Pinpoint the cell where the given text exists, returning its (x, y) midpoint coordinate. 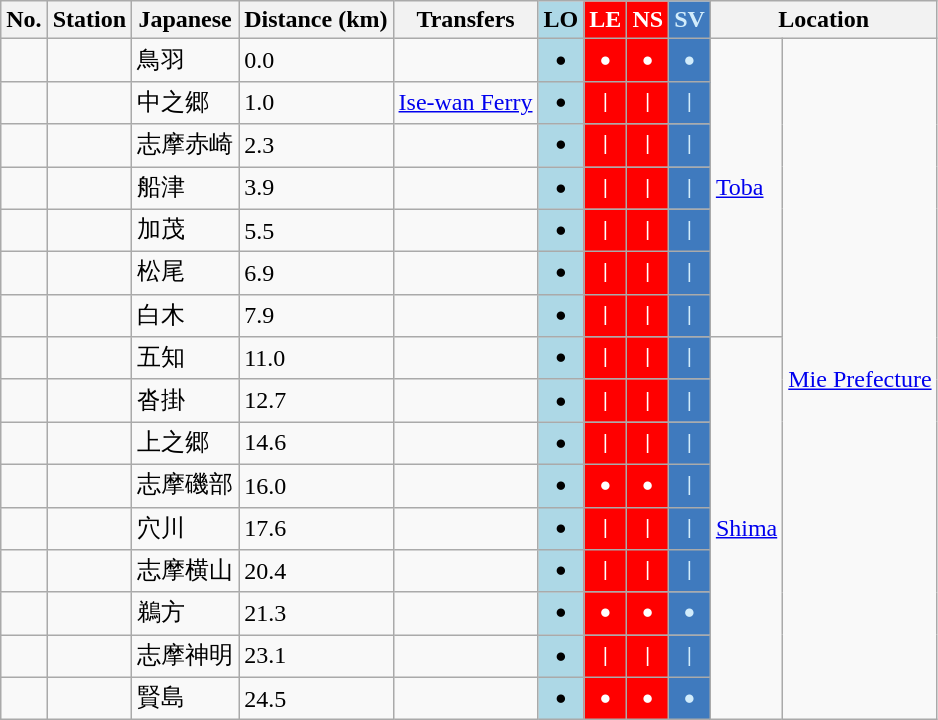
志摩神明 (186, 656)
12.7 (316, 400)
6.9 (316, 274)
穴川 (186, 528)
中之郷 (186, 102)
Transfers (466, 20)
志摩磯部 (186, 486)
Mie Prefecture (860, 380)
Station (89, 20)
16.0 (316, 486)
Ise-wan Ferry (466, 102)
23.1 (316, 656)
松尾 (186, 274)
Toba (746, 188)
白木 (186, 316)
7.9 (316, 316)
24.5 (316, 698)
1.0 (316, 102)
NS (648, 20)
鳥羽 (186, 60)
五知 (186, 358)
船津 (186, 188)
LE (606, 20)
3.9 (316, 188)
0.0 (316, 60)
17.6 (316, 528)
11.0 (316, 358)
Shima (746, 528)
沓掛 (186, 400)
LO (561, 20)
SV (690, 20)
2.3 (316, 146)
14.6 (316, 444)
20.4 (316, 572)
5.5 (316, 230)
加茂 (186, 230)
鵜方 (186, 614)
Distance (km) (316, 20)
Japanese (186, 20)
No. (24, 20)
Location (824, 20)
21.3 (316, 614)
上之郷 (186, 444)
賢島 (186, 698)
志摩赤崎 (186, 146)
志摩横山 (186, 572)
